Determine the (x, y) coordinate at the center of the cell enclosing the given text.  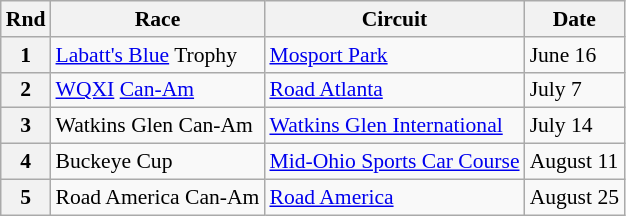
WQXI Can-Am (157, 90)
July 14 (574, 126)
3 (26, 126)
5 (26, 197)
August 25 (574, 197)
Watkins Glen International (394, 126)
June 16 (574, 55)
Road America (394, 197)
Road America Can-Am (157, 197)
Rnd (26, 19)
1 (26, 55)
Buckeye Cup (157, 162)
Mid-Ohio Sports Car Course (394, 162)
Mosport Park (394, 55)
2 (26, 90)
Watkins Glen Can-Am (157, 126)
Race (157, 19)
4 (26, 162)
August 11 (574, 162)
Road Atlanta (394, 90)
Circuit (394, 19)
Labatt's Blue Trophy (157, 55)
July 7 (574, 90)
Date (574, 19)
